From the cell containing the given text, extract its center point as [x, y] coordinate. 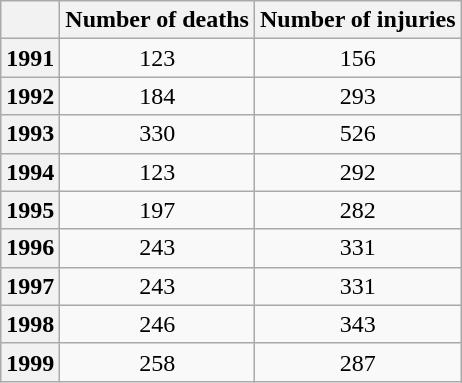
1999 [30, 362]
1994 [30, 172]
1991 [30, 58]
1993 [30, 134]
1995 [30, 210]
258 [158, 362]
197 [158, 210]
156 [358, 58]
1997 [30, 286]
184 [158, 96]
293 [358, 96]
246 [158, 324]
343 [358, 324]
Number of deaths [158, 20]
287 [358, 362]
292 [358, 172]
1992 [30, 96]
1996 [30, 248]
Number of injuries [358, 20]
330 [158, 134]
282 [358, 210]
1998 [30, 324]
526 [358, 134]
